Provide the [x, y] coordinate of the cell's center where the given text is located.  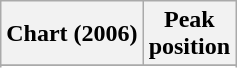
Chart (2006) [72, 34]
Peak position [189, 34]
